Return (x, y) of the center of cell containing provided text 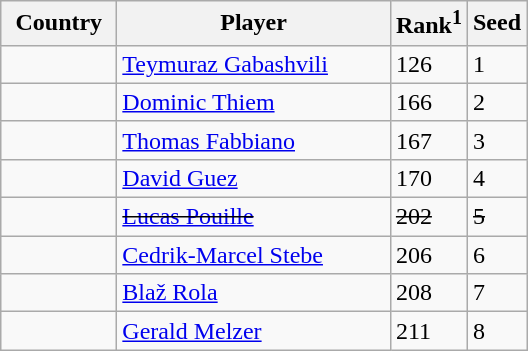
206 (428, 255)
167 (428, 140)
Country (59, 24)
2 (496, 102)
208 (428, 293)
7 (496, 293)
Rank1 (428, 24)
Dominic Thiem (254, 102)
8 (496, 331)
Player (254, 24)
3 (496, 140)
4 (496, 178)
211 (428, 331)
166 (428, 102)
Cedrik-Marcel Stebe (254, 255)
Seed (496, 24)
170 (428, 178)
5 (496, 217)
6 (496, 255)
Lucas Pouille (254, 217)
Blaž Rola (254, 293)
Gerald Melzer (254, 331)
202 (428, 217)
David Guez (254, 178)
126 (428, 64)
Teymuraz Gabashvili (254, 64)
Thomas Fabbiano (254, 140)
1 (496, 64)
